For the text-containing cell, return its midpoint in [x, y] coordinate format. 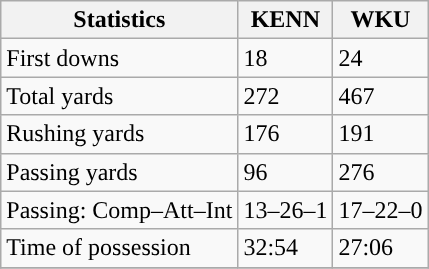
32:54 [286, 248]
Total yards [120, 96]
Rushing yards [120, 134]
KENN [286, 20]
96 [286, 172]
24 [380, 58]
176 [286, 134]
27:06 [380, 248]
Statistics [120, 20]
Passing yards [120, 172]
Time of possession [120, 248]
First downs [120, 58]
272 [286, 96]
18 [286, 58]
191 [380, 134]
276 [380, 172]
13–26–1 [286, 210]
WKU [380, 20]
17–22–0 [380, 210]
Passing: Comp–Att–Int [120, 210]
467 [380, 96]
